Find where the given text appears and provide that cell's center as [X, Y] coordinate. 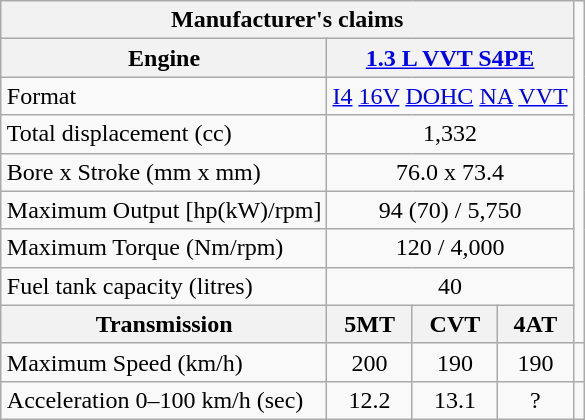
Maximum Output [hp(kW)/rpm] [164, 210]
120 / 4,000 [450, 248]
1,332 [450, 134]
12.2 [370, 400]
? [536, 400]
I4 16V DOHC NA VVT [450, 96]
Format [164, 96]
94 (70) / 5,750 [450, 210]
Manufacturer's claims [287, 20]
Engine [164, 58]
CVT [454, 324]
Fuel tank capacity (litres) [164, 286]
Maximum Speed (km/h) [164, 362]
40 [450, 286]
5MT [370, 324]
1.3 L VVT S4PE [450, 58]
Bore x Stroke (mm x mm) [164, 172]
4AT [536, 324]
Acceleration 0–100 km/h (sec) [164, 400]
Total displacement (cc) [164, 134]
Maximum Torque (Nm/rpm) [164, 248]
200 [370, 362]
76.0 x 73.4 [450, 172]
13.1 [454, 400]
Transmission [164, 324]
